For the text-containing cell, return its midpoint in (x, y) coordinate format. 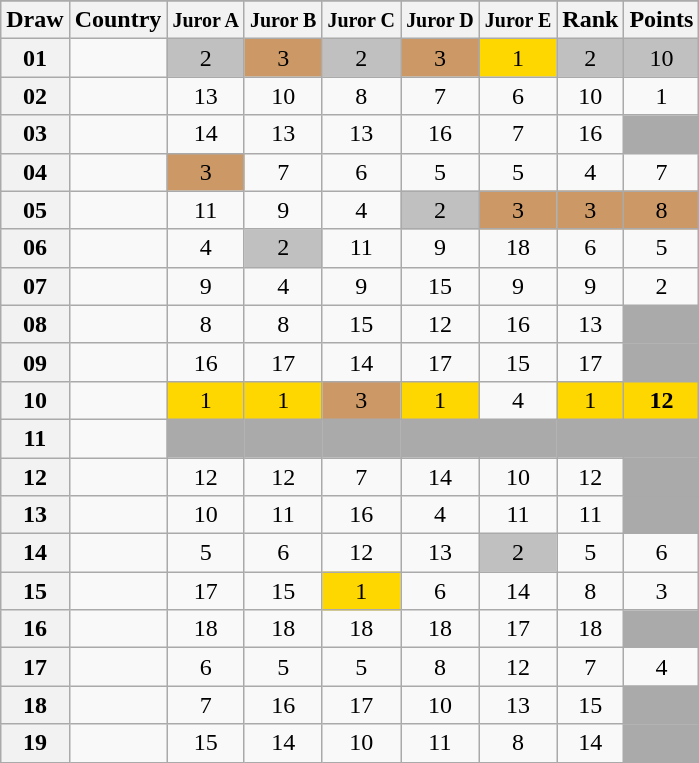
01 (35, 58)
Juror B (283, 20)
05 (35, 210)
Draw (35, 20)
Juror C (362, 20)
Points (662, 20)
04 (35, 172)
Juror E (518, 20)
Country (118, 20)
06 (35, 248)
02 (35, 96)
Rank (590, 20)
09 (35, 362)
Juror D (440, 20)
03 (35, 134)
Juror A (206, 20)
08 (35, 324)
19 (35, 743)
07 (35, 286)
